Return [x, y] of the center of cell containing provided text 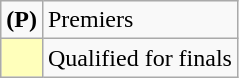
(P) [22, 20]
Premiers [140, 20]
Qualified for finals [140, 58]
